Pinpoint the cell where the given text exists, returning its [X, Y] midpoint coordinate. 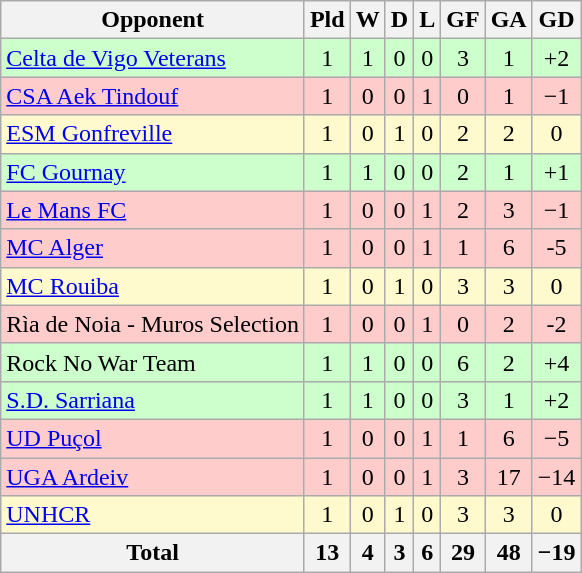
Pld [327, 20]
Rock No War Team [153, 362]
Rìa de Noia - Muros Selection [153, 324]
-5 [556, 248]
W [368, 20]
GD [556, 20]
ESM Gonfreville [153, 134]
GA [508, 20]
Le Mans FC [153, 210]
-2 [556, 324]
UNHCR [153, 515]
−19 [556, 553]
+1 [556, 172]
+4 [556, 362]
S.D. Sarriana [153, 400]
Opponent [153, 20]
UD Puçol [153, 438]
−5 [556, 438]
48 [508, 553]
Celta de Vigo Veterans [153, 58]
Total [153, 553]
FC Gournay [153, 172]
L [428, 20]
D [399, 20]
29 [463, 553]
UGA Ardeiv [153, 477]
4 [368, 553]
MC Alger [153, 248]
CSA Aek Tindouf [153, 96]
MC Rouiba [153, 286]
GF [463, 20]
13 [327, 553]
17 [508, 477]
−14 [556, 477]
